Detect which cell encompasses the target text, then output its [X, Y] center coordinate. 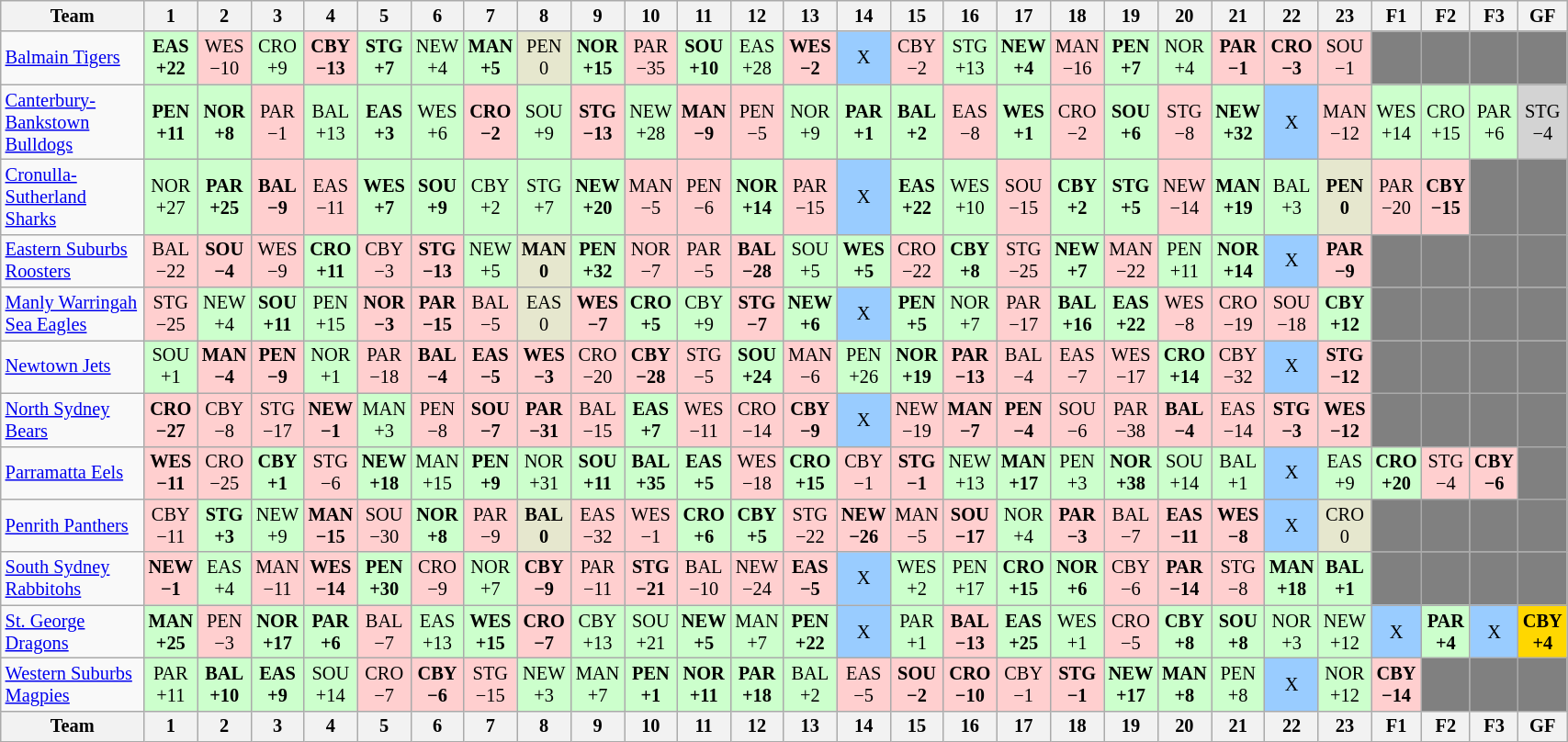
EAS+5 [704, 473]
SOU−30 [384, 525]
CBY−15 [1446, 197]
NOR+1 [331, 366]
PAR−38 [1131, 420]
NEW−24 [757, 579]
CBY+12 [1345, 314]
NOR+31 [544, 473]
EAS+3 [384, 122]
CRO−14 [757, 420]
STG−21 [650, 579]
NEW+32 [1238, 122]
North Sydney Bears [73, 420]
BAL−13 [970, 632]
MAN+15 [437, 473]
WES−1 [650, 525]
NOR+11 [704, 684]
WES+10 [970, 197]
CBY+9 [704, 314]
BAL+35 [650, 473]
PAR+4 [1446, 632]
PAR−5 [704, 261]
STG−15 [491, 684]
MAN−7 [970, 420]
CBY−8 [224, 420]
NOR+38 [1131, 473]
EAS−14 [1238, 420]
St. George Dragons [73, 632]
SOU+10 [704, 58]
STG+3 [224, 525]
EAS−7 [1077, 366]
PEN−6 [704, 197]
Manly Warringah Sea Eagles [73, 314]
PAR−13 [970, 366]
CRO+14 [1184, 366]
STG−5 [704, 366]
WES−10 [224, 58]
PEN+22 [810, 632]
PEN+3 [1077, 473]
STG−7 [757, 314]
NOR+6 [1077, 579]
WES−17 [1131, 366]
SOU−2 [917, 684]
CBY+1 [277, 473]
CRO+20 [1396, 473]
EAS+7 [650, 420]
WES−14 [331, 579]
NOR−7 [650, 261]
NEW+20 [597, 197]
MAN0 [544, 261]
NEW+18 [384, 473]
WES−9 [277, 261]
PEN+7 [1131, 58]
SOU+1 [171, 366]
STG−12 [1345, 366]
PAR−35 [650, 58]
WES−3 [544, 366]
SOU+8 [1238, 632]
PEN+26 [863, 366]
NEW+13 [970, 473]
BAL+3 [1292, 197]
PEN−5 [757, 122]
PAR−11 [597, 579]
NOR+19 [917, 366]
PEN+30 [384, 579]
EAS−32 [597, 525]
MAN+17 [1023, 473]
MAN+25 [171, 632]
NEW+7 [1077, 261]
MAN−12 [1345, 122]
NOR+17 [277, 632]
MAN+3 [384, 420]
EAS+25 [1023, 632]
CRO−3 [1292, 58]
BAL−15 [597, 420]
PAR−3 [1077, 525]
CBY−2 [917, 58]
MAN−6 [810, 366]
MAN−9 [704, 122]
CBY+5 [757, 525]
CRO+11 [331, 261]
PAR+25 [224, 197]
WES+2 [917, 579]
CRO+6 [704, 525]
WES+6 [437, 122]
BAL+10 [224, 684]
SOU−18 [1292, 314]
PEN−3 [224, 632]
MAN−22 [1131, 261]
WES+14 [1396, 122]
CBY−3 [384, 261]
NEW−14 [1184, 197]
WES−18 [757, 473]
BAL+16 [1077, 314]
STG−17 [277, 420]
WES−12 [1345, 420]
NEW−26 [863, 525]
SOU−7 [491, 420]
NEW+17 [1131, 684]
NEW+28 [650, 122]
SOU+6 [1131, 122]
BAL+13 [331, 122]
PEN+1 [650, 684]
BAL−28 [757, 261]
WES+7 [384, 197]
PEN+9 [491, 473]
CRO−19 [1238, 314]
BAL−10 [704, 579]
CRO−10 [970, 684]
Newtown Jets [73, 366]
SOU−4 [224, 261]
PAR−14 [1184, 579]
CRO+5 [650, 314]
MAN−4 [224, 366]
CBY+4 [1543, 632]
CRO−5 [1131, 632]
STG−6 [331, 473]
NOR+12 [1345, 684]
NEW+9 [277, 525]
PAR+18 [757, 684]
Cronulla-Sutherland Sharks [73, 197]
PEN+17 [970, 579]
WES−7 [597, 314]
NOR+3 [1292, 632]
EAS−8 [970, 122]
PAR−17 [1023, 314]
PEN+5 [917, 314]
NEW+6 [810, 314]
BAL−22 [171, 261]
NOR+9 [810, 122]
CBY−13 [331, 58]
CRO−9 [437, 579]
Eastern Suburbs Roosters [73, 261]
CRO−22 [917, 261]
NEW+3 [544, 684]
CRO+9 [277, 58]
NEW+12 [1345, 632]
PAR−20 [1396, 197]
PAR+11 [171, 684]
CRO−27 [171, 420]
MAN+19 [1238, 197]
PEN−8 [437, 420]
CRO−25 [224, 473]
NEW−19 [917, 420]
BAL−9 [277, 197]
STG+5 [1131, 197]
STG−22 [810, 525]
MAN−15 [331, 525]
Canterbury-Bankstown Bulldogs [73, 122]
Penrith Panthers [73, 525]
CRO0 [1345, 525]
PEN+15 [331, 314]
SOU+24 [757, 366]
PEN+8 [1238, 684]
SOU−6 [1077, 420]
PAR−31 [544, 420]
MAN+18 [1292, 579]
PEN−4 [1023, 420]
PEN−9 [277, 366]
MAN−16 [1077, 58]
PAR−18 [384, 366]
CBY−32 [1238, 366]
BAL0 [544, 525]
CBY−14 [1396, 684]
CRO−20 [597, 366]
EAS+4 [224, 579]
SOU+5 [810, 261]
STG−3 [1292, 420]
NOR+15 [597, 58]
Balmain Tigers [73, 58]
MAN−11 [277, 579]
BAL−5 [491, 314]
South Sydney Rabbitohs [73, 579]
SOU−17 [970, 525]
MAN+8 [1184, 684]
SOU−1 [1345, 58]
NOR−3 [384, 314]
EAS+28 [757, 58]
SOU+21 [650, 632]
WES+15 [491, 632]
CBY−28 [650, 366]
EAS+13 [437, 632]
WES+5 [863, 261]
SOU−15 [1023, 197]
WES−2 [810, 58]
MAN+5 [491, 58]
STG+13 [970, 58]
PEN+32 [597, 261]
Parramatta Eels [73, 473]
CBY+13 [597, 632]
NOR+27 [171, 197]
Western Suburbs Magpies [73, 684]
CBY−11 [171, 525]
EAS0 [544, 314]
